Scan for the cell matching the given text and deliver its (X, Y) coordinate at center. 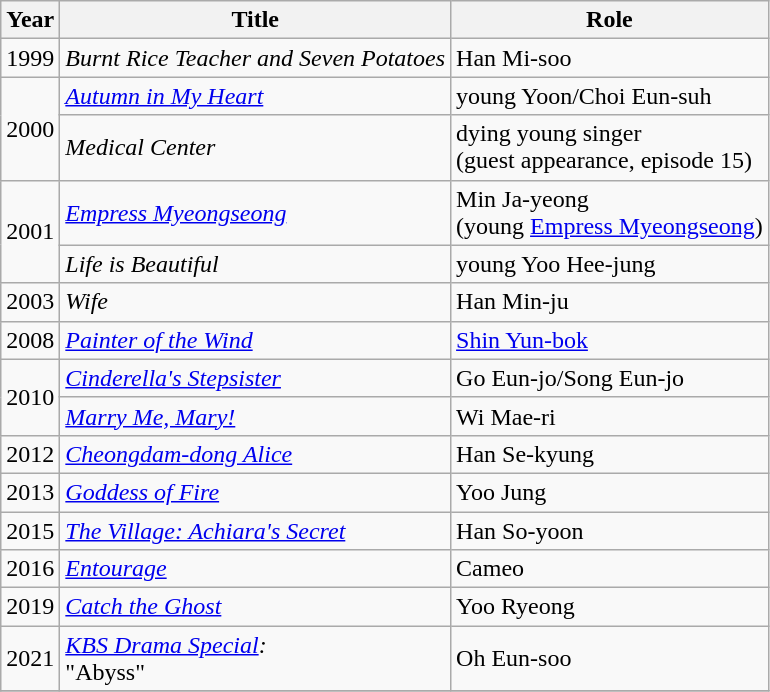
Shin Yun-bok (610, 340)
Cinderella's Stepsister (256, 378)
Empress Myeongseong (256, 212)
dying young singer (guest appearance, episode 15) (610, 148)
Han So-yoon (610, 531)
Year (30, 20)
Go Eun-jo/Song Eun-jo (610, 378)
Han Mi-soo (610, 58)
Burnt Rice Teacher and Seven Potatoes (256, 58)
Life is Beautiful (256, 264)
Yoo Jung (610, 492)
2019 (30, 607)
Wife (256, 302)
young Yoon/Choi Eun-suh (610, 96)
Painter of the Wind (256, 340)
Goddess of Fire (256, 492)
2008 (30, 340)
2016 (30, 569)
2013 (30, 492)
2003 (30, 302)
2015 (30, 531)
Cameo (610, 569)
Medical Center (256, 148)
Han Se-kyung (610, 454)
Oh Eun-soo (610, 658)
2000 (30, 128)
Wi Mae-ri (610, 416)
young Yoo Hee-jung (610, 264)
Title (256, 20)
2010 (30, 397)
Autumn in My Heart (256, 96)
2012 (30, 454)
Min Ja-yeong (young Empress Myeongseong) (610, 212)
1999 (30, 58)
Han Min-ju (610, 302)
Yoo Ryeong (610, 607)
Role (610, 20)
Cheongdam-dong Alice (256, 454)
Entourage (256, 569)
2021 (30, 658)
Catch the Ghost (256, 607)
The Village: Achiara's Secret (256, 531)
Marry Me, Mary! (256, 416)
2001 (30, 232)
KBS Drama Special:"Abyss" (256, 658)
